Output the [x, y] coordinate of the center of the cell containing the given text.  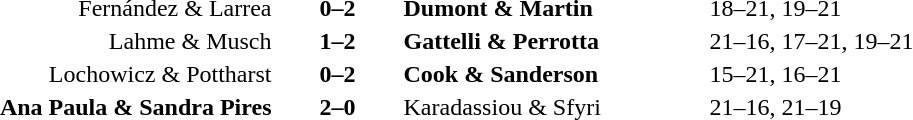
1–2 [338, 41]
0–2 [338, 74]
Gattelli & Perrotta [554, 41]
Cook & Sanderson [554, 74]
